Identify which cell holds the provided text, then report its [x, y] central coordinate. 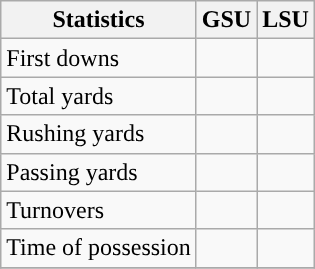
Total yards [99, 96]
First downs [99, 58]
Statistics [99, 20]
GSU [226, 20]
Rushing yards [99, 134]
LSU [286, 20]
Time of possession [99, 248]
Passing yards [99, 172]
Turnovers [99, 210]
